Output the (X, Y) coordinate of the center of the cell containing the given text.  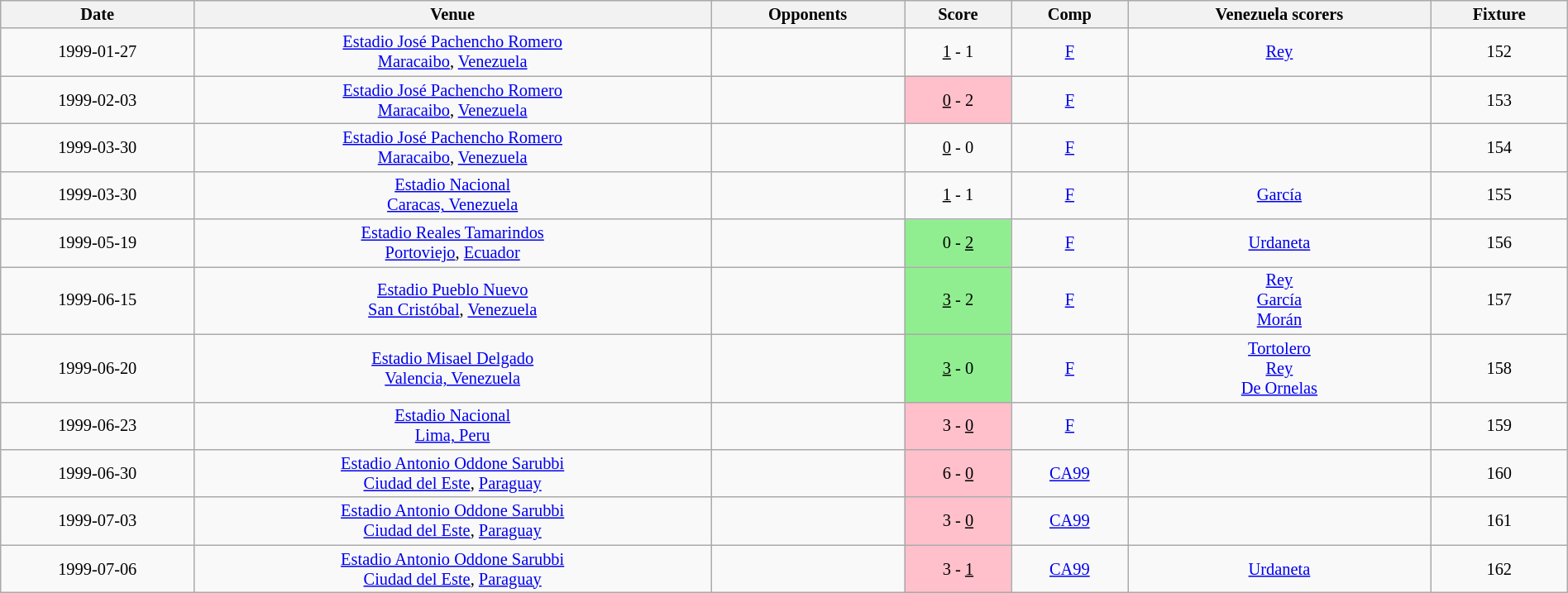
3 - 1 (958, 569)
159 (1499, 426)
Rey García Morán (1280, 300)
3 - 2 (958, 300)
154 (1499, 147)
Estadio Reales TamarindosPortoviejo, Ecuador (453, 243)
160 (1499, 473)
Tortolero Rey De Ornelas (1280, 368)
6 - 0 (958, 473)
Date (98, 14)
162 (1499, 569)
1999-06-20 (98, 368)
Rey (1280, 52)
1999-05-19 (98, 243)
153 (1499, 100)
Estadio NacionalLima, Peru (453, 426)
Estadio NacionalCaracas, Venezuela (453, 195)
Venue (453, 14)
Fixture (1499, 14)
Score (958, 14)
Venezuela scorers (1280, 14)
García (1280, 195)
155 (1499, 195)
1999-07-03 (98, 521)
Estadio Misael DelgadoValencia, Venezuela (453, 368)
1999-07-06 (98, 569)
156 (1499, 243)
1999-02-03 (98, 100)
1999-06-23 (98, 426)
1999-06-30 (98, 473)
157 (1499, 300)
1999-06-15 (98, 300)
0 - 0 (958, 147)
158 (1499, 368)
Estadio Pueblo NuevoSan Cristóbal, Venezuela (453, 300)
152 (1499, 52)
Comp (1069, 14)
Opponents (808, 14)
1999-01-27 (98, 52)
161 (1499, 521)
